Return the [X, Y] coordinate for the center point of the cell that contains the specified text.  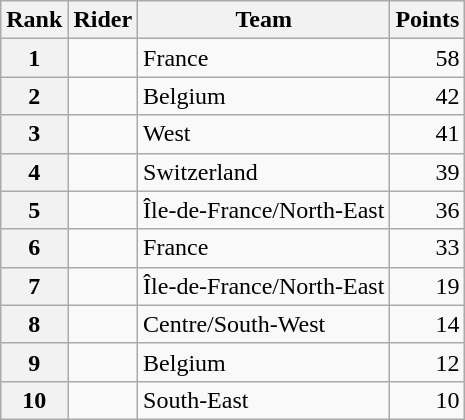
39 [428, 172]
Centre/South-West [264, 324]
9 [34, 362]
8 [34, 324]
42 [428, 96]
1 [34, 58]
4 [34, 172]
Rider [103, 20]
41 [428, 134]
2 [34, 96]
Switzerland [264, 172]
19 [428, 286]
3 [34, 134]
7 [34, 286]
12 [428, 362]
Rank [34, 20]
6 [34, 248]
West [264, 134]
South-East [264, 400]
14 [428, 324]
58 [428, 58]
5 [34, 210]
Team [264, 20]
Points [428, 20]
33 [428, 248]
36 [428, 210]
